Pinpoint the cell where the given text exists, returning its (X, Y) midpoint coordinate. 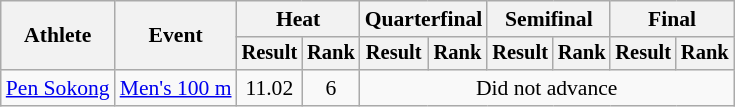
Semifinal (548, 19)
6 (331, 88)
Heat (298, 19)
Did not advance (547, 88)
11.02 (270, 88)
Athlete (58, 36)
Pen Sokong (58, 88)
Men's 100 m (176, 88)
Quarterfinal (424, 19)
Event (176, 36)
Final (672, 19)
